Return [x, y] of the center of cell containing provided text 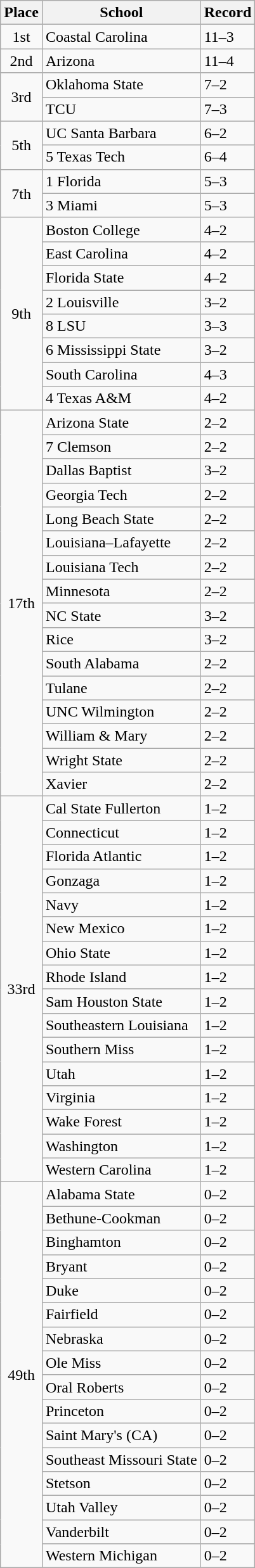
3–3 [228, 326]
Bryant [121, 1266]
Fairfield [121, 1315]
Florida Atlantic [121, 857]
Xavier [121, 784]
8 LSU [121, 326]
7–3 [228, 109]
UNC Wilmington [121, 712]
Southeastern Louisiana [121, 1025]
9th [22, 314]
Virginia [121, 1098]
Vanderbilt [121, 1532]
Western Michigan [121, 1556]
6–4 [228, 157]
Louisiana–Lafayette [121, 543]
Stetson [121, 1484]
Nebraska [121, 1339]
Oklahoma State [121, 85]
Dallas Baptist [121, 471]
TCU [121, 109]
33rd [22, 990]
Navy [121, 905]
Rice [121, 639]
Louisiana Tech [121, 567]
Tulane [121, 687]
Ole Miss [121, 1363]
Minnesota [121, 591]
6 Mississippi State [121, 350]
5 Texas Tech [121, 157]
11–3 [228, 37]
Gonzaga [121, 881]
2nd [22, 61]
Washington [121, 1146]
Wake Forest [121, 1122]
17th [22, 603]
Princeton [121, 1411]
William & Mary [121, 736]
Arizona [121, 61]
Cal State Fullerton [121, 808]
Connecticut [121, 832]
6–2 [228, 133]
1 Florida [121, 181]
Western Carolina [121, 1170]
1st [22, 37]
Place [22, 13]
Utah Valley [121, 1508]
3 Miami [121, 205]
Bethune-Cookman [121, 1218]
Georgia Tech [121, 495]
Wright State [121, 760]
Sam Houston State [121, 1001]
11–4 [228, 61]
Alabama State [121, 1194]
Duke [121, 1291]
Coastal Carolina [121, 37]
Utah [121, 1074]
Rhode Island [121, 977]
South Carolina [121, 374]
South Alabama [121, 663]
7th [22, 193]
Southern Miss [121, 1049]
School [121, 13]
Binghamton [121, 1242]
4 Texas A&M [121, 398]
Southeast Missouri State [121, 1459]
UC Santa Barbara [121, 133]
49th [22, 1375]
5th [22, 145]
Saint Mary's (CA) [121, 1435]
4–3 [228, 374]
New Mexico [121, 929]
Record [228, 13]
Ohio State [121, 953]
Long Beach State [121, 519]
Boston College [121, 229]
Oral Roberts [121, 1387]
7–2 [228, 85]
East Carolina [121, 253]
7 Clemson [121, 447]
Arizona State [121, 423]
3rd [22, 97]
2 Louisville [121, 302]
Florida State [121, 277]
NC State [121, 615]
